Locate the cell with the specified text and output its (X, Y) center coordinate. 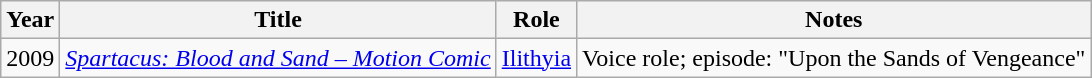
Notes (834, 20)
Spartacus: Blood and Sand – Motion Comic (278, 58)
2009 (30, 58)
Title (278, 20)
Voice role; episode: "Upon the Sands of Vengeance" (834, 58)
Ilithyia (536, 58)
Role (536, 20)
Year (30, 20)
